For the text-containing cell, return its midpoint in [X, Y] coordinate format. 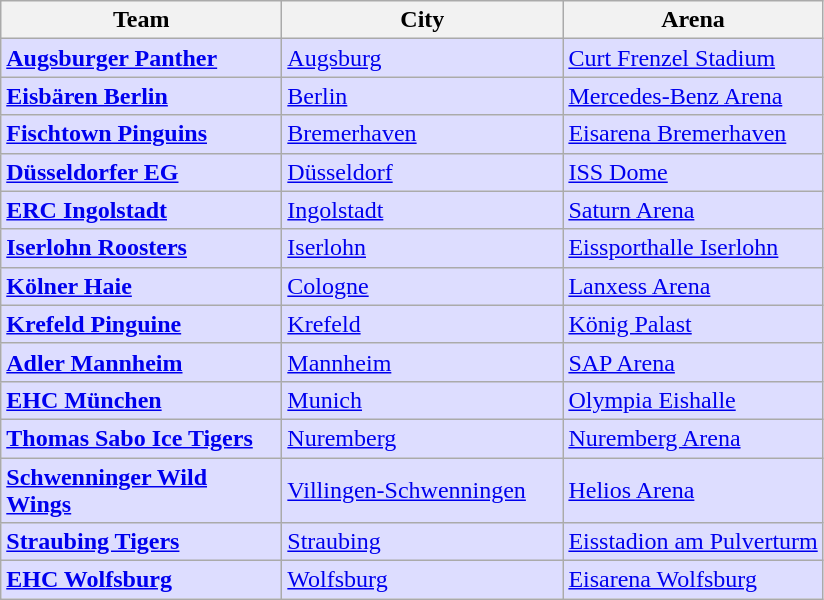
Düsseldorf [422, 172]
König Palast [693, 324]
City [422, 20]
Augsburger Panther [142, 58]
ERC Ingolstadt [142, 210]
SAP Arena [693, 362]
Straubing [422, 542]
Kölner Haie [142, 286]
Lanxess Arena [693, 286]
Bremerhaven [422, 134]
Eissporthalle Iserlohn [693, 248]
Straubing Tigers [142, 542]
Curt Frenzel Stadium [693, 58]
Olympia Eishalle [693, 400]
Iserlohn [422, 248]
Iserlohn Roosters [142, 248]
Eisarena Bremerhaven [693, 134]
EHC München [142, 400]
Mannheim [422, 362]
Arena [693, 20]
ISS Dome [693, 172]
Team [142, 20]
Eisbären Berlin [142, 96]
Berlin [422, 96]
Düsseldorfer EG [142, 172]
Helios Arena [693, 490]
Schwenninger Wild Wings [142, 490]
Nuremberg [422, 438]
Fischtown Pinguins [142, 134]
Eisarena Wolfsburg [693, 580]
Cologne [422, 286]
Wolfsburg [422, 580]
Thomas Sabo Ice Tigers [142, 438]
Krefeld Pinguine [142, 324]
Krefeld [422, 324]
Nuremberg Arena [693, 438]
Munich [422, 400]
Mercedes-Benz Arena [693, 96]
Eisstadion am Pulverturm [693, 542]
Augsburg [422, 58]
Saturn Arena [693, 210]
Villingen-Schwenningen [422, 490]
EHC Wolfsburg [142, 580]
Ingolstadt [422, 210]
Adler Mannheim [142, 362]
